Find where the given text appears and provide that cell's center as [X, Y] coordinate. 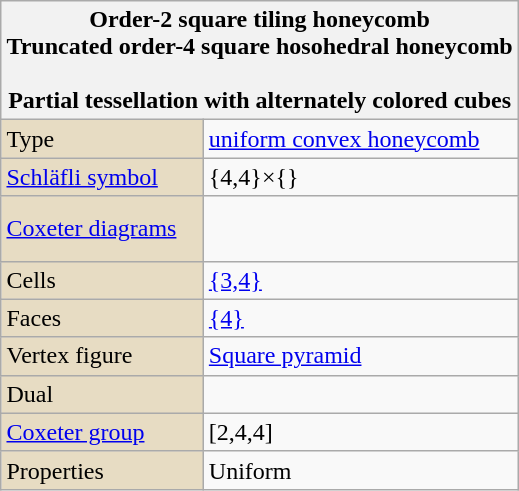
{4} [360, 318]
Cells [102, 280]
Dual [102, 394]
Properties [102, 470]
Schläfli symbol [102, 177]
Order-2 square tiling honeycombTruncated order-4 square hosohedral honeycombPartial tessellation with alternately colored cubes [260, 60]
Vertex figure [102, 356]
uniform convex honeycomb [360, 139]
Uniform [360, 470]
Type [102, 139]
{3,4} [360, 280]
Faces [102, 318]
Coxeter diagrams [102, 228]
Square pyramid [360, 356]
[2,4,4] [360, 432]
{4,4}×{} [360, 177]
Coxeter group [102, 432]
